For the text-containing cell, return its midpoint in [X, Y] coordinate format. 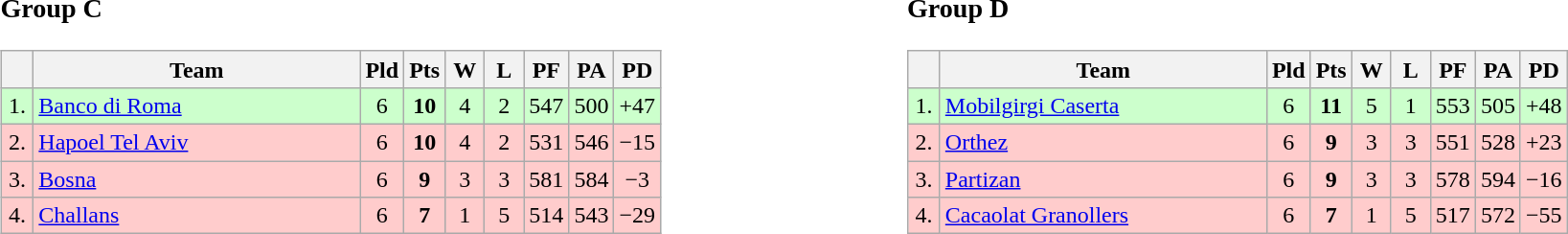
Hapoel Tel Aviv [197, 143]
500 [592, 105]
584 [592, 179]
−55 [1544, 216]
Orthez [1103, 143]
553 [1452, 105]
572 [1498, 216]
578 [1452, 179]
+48 [1544, 105]
Cacaolat Granollers [1103, 216]
547 [546, 105]
Partizan [1103, 179]
594 [1498, 179]
+47 [638, 105]
551 [1452, 143]
−15 [638, 143]
514 [546, 216]
−29 [638, 216]
517 [1452, 216]
−16 [1544, 179]
Mobilgirgi Caserta [1103, 105]
543 [592, 216]
528 [1498, 143]
546 [592, 143]
581 [546, 179]
531 [546, 143]
−3 [638, 179]
+23 [1544, 143]
Challans [197, 216]
505 [1498, 105]
Bosna [197, 179]
Banco di Roma [197, 105]
11 [1331, 105]
